Scan for the cell matching the given text and deliver its (X, Y) coordinate at center. 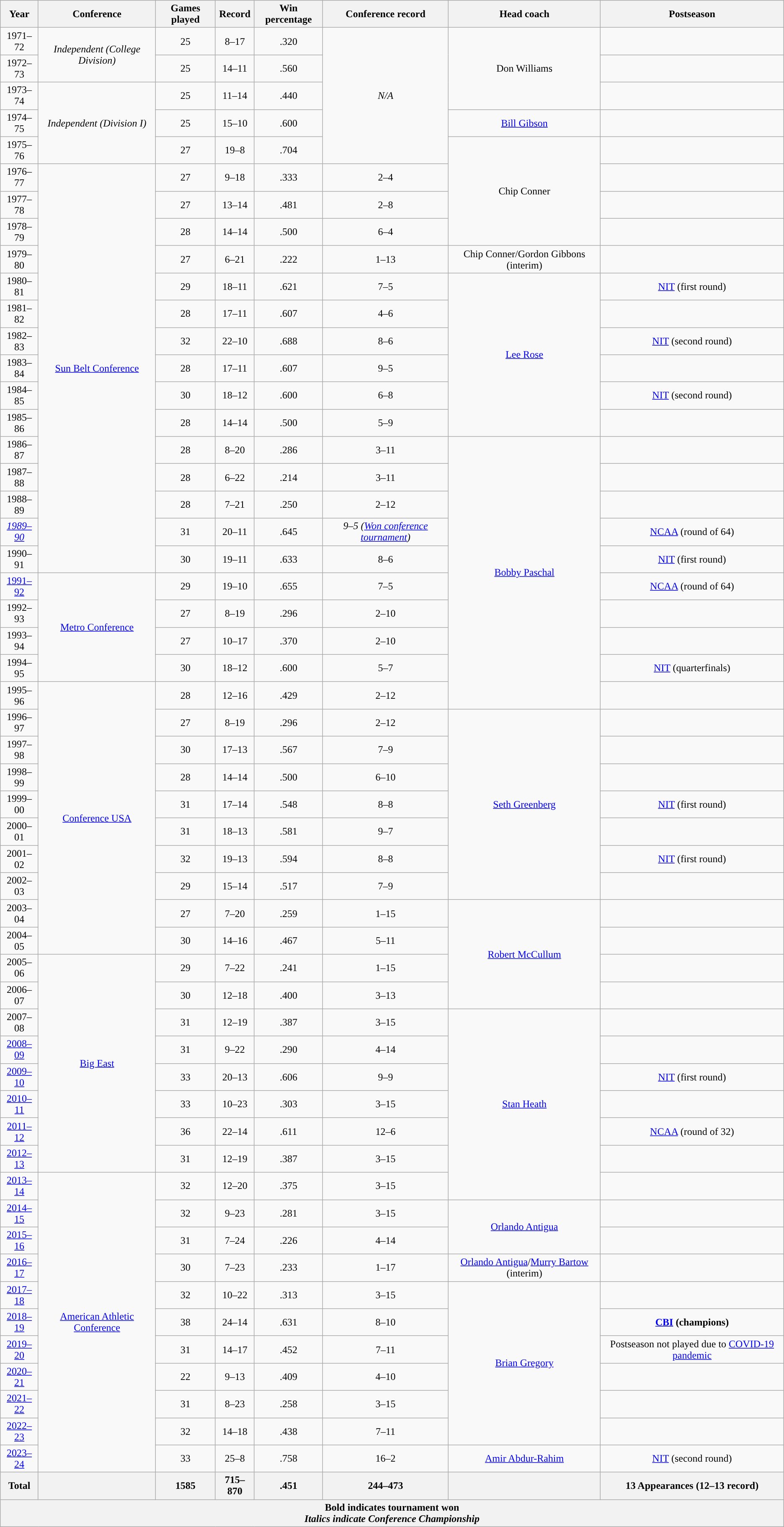
Brian Gregory (524, 1363)
2017–18 (19, 1295)
1994–95 (19, 668)
1995–96 (19, 695)
.481 (288, 204)
244–473 (386, 1486)
.467 (288, 941)
6–8 (386, 395)
.250 (288, 504)
18–13 (235, 832)
12–6 (386, 1131)
2016–17 (19, 1268)
.631 (288, 1322)
Amir Abdur-Rahim (524, 1459)
6–4 (386, 232)
7–21 (235, 504)
.440 (288, 96)
2008–09 (19, 1050)
.606 (288, 1077)
N/A (386, 96)
Postseason (692, 14)
10–23 (235, 1104)
1999–00 (19, 804)
2018–19 (19, 1322)
9–13 (235, 1377)
1986–87 (19, 450)
2007–08 (19, 1022)
Bold indicates tournament wonItalics indicate Conference Championship (392, 1513)
2000–01 (19, 832)
Seth Greenberg (524, 804)
2010–11 (19, 1104)
15–14 (235, 886)
22–10 (235, 341)
.688 (288, 341)
.451 (288, 1486)
38 (186, 1322)
Orlando Antigua/Murry Bartow (interim) (524, 1268)
6–10 (386, 777)
7–24 (235, 1241)
6–21 (235, 259)
1972–73 (19, 69)
16–2 (386, 1459)
8–20 (235, 450)
.400 (288, 995)
Big East (97, 1063)
.303 (288, 1104)
2–8 (386, 204)
1981–82 (19, 313)
.370 (288, 641)
14–18 (235, 1431)
10–17 (235, 641)
Total (19, 1486)
15–10 (235, 123)
Games played (186, 14)
.655 (288, 587)
Year (19, 14)
.758 (288, 1459)
1989–90 (19, 532)
1990–91 (19, 559)
19–11 (235, 559)
5–7 (386, 668)
Bill Gibson (524, 123)
4–6 (386, 313)
2006–07 (19, 995)
19–10 (235, 587)
.438 (288, 1431)
.281 (288, 1213)
5–11 (386, 941)
1973–74 (19, 96)
9–18 (235, 178)
19–8 (235, 150)
Metro Conference (97, 627)
CBI (champions) (692, 1322)
.333 (288, 178)
.611 (288, 1131)
7–20 (235, 913)
1979–80 (19, 259)
22 (186, 1377)
1982–83 (19, 341)
.517 (288, 886)
1998–99 (19, 777)
8–10 (386, 1322)
8–23 (235, 1404)
2001–02 (19, 859)
22–14 (235, 1131)
1980–81 (19, 287)
1975–76 (19, 150)
9–9 (386, 1077)
.226 (288, 1241)
24–14 (235, 1322)
715–870 (235, 1486)
Record (235, 14)
.645 (288, 532)
Bobby Paschal (524, 573)
5–9 (386, 423)
1585 (186, 1486)
1988–89 (19, 504)
Postseason not played due to COVID-19 pandemic (692, 1350)
Independent (College Division) (97, 55)
2020–21 (19, 1377)
1987–88 (19, 478)
.258 (288, 1404)
1971–72 (19, 41)
Head coach (524, 14)
2–4 (386, 178)
.409 (288, 1377)
Stan Heath (524, 1104)
12–20 (235, 1186)
2009–10 (19, 1077)
1997–98 (19, 750)
Independent (Division I) (97, 123)
1974–75 (19, 123)
14–11 (235, 69)
Orlando Antigua (524, 1227)
1976–77 (19, 178)
14–17 (235, 1350)
2002–03 (19, 886)
.633 (288, 559)
2021–22 (19, 1404)
.429 (288, 695)
.259 (288, 913)
2013–14 (19, 1186)
Robert McCullum (524, 954)
2023–24 (19, 1459)
8–17 (235, 41)
1978–79 (19, 232)
.548 (288, 804)
2003–04 (19, 913)
1977–78 (19, 204)
.594 (288, 859)
13 Appearances (12–13 record) (692, 1486)
2012–13 (19, 1159)
20–13 (235, 1077)
.704 (288, 150)
.581 (288, 832)
25–8 (235, 1459)
1–17 (386, 1268)
12–16 (235, 695)
.452 (288, 1350)
2014–15 (19, 1213)
7–23 (235, 1268)
Chip Conner (524, 191)
1–13 (386, 259)
.320 (288, 41)
20–11 (235, 532)
2011–12 (19, 1131)
1983–84 (19, 369)
17–14 (235, 804)
9–5 (386, 369)
Don Williams (524, 69)
.233 (288, 1268)
.222 (288, 259)
Win percentage (288, 14)
NCAA (round of 32) (692, 1131)
.560 (288, 69)
Lee Rose (524, 354)
Conference USA (97, 818)
1992–93 (19, 613)
1985–86 (19, 423)
3–13 (386, 995)
.567 (288, 750)
.241 (288, 968)
7–22 (235, 968)
6–22 (235, 478)
17–13 (235, 750)
Conference (97, 14)
NIT (quarterfinals) (692, 668)
.621 (288, 287)
.214 (288, 478)
18–11 (235, 287)
9–22 (235, 1050)
13–14 (235, 204)
1991–92 (19, 587)
36 (186, 1131)
.313 (288, 1295)
10–22 (235, 1295)
14–16 (235, 941)
4–10 (386, 1377)
9–5 (Won conference tournament) (386, 532)
Sun Belt Conference (97, 368)
Chip Conner/Gordon Gibbons (interim) (524, 259)
1996–97 (19, 722)
2005–06 (19, 968)
2019–20 (19, 1350)
19–13 (235, 859)
11–14 (235, 96)
.375 (288, 1186)
Conference record (386, 14)
12–18 (235, 995)
1993–94 (19, 641)
.286 (288, 450)
2015–16 (19, 1241)
2022–23 (19, 1431)
2004–05 (19, 941)
.290 (288, 1050)
1984–85 (19, 395)
American Athletic Conference (97, 1322)
9–7 (386, 832)
9–23 (235, 1213)
